Pinpoint the cell where the given text exists, returning its [X, Y] midpoint coordinate. 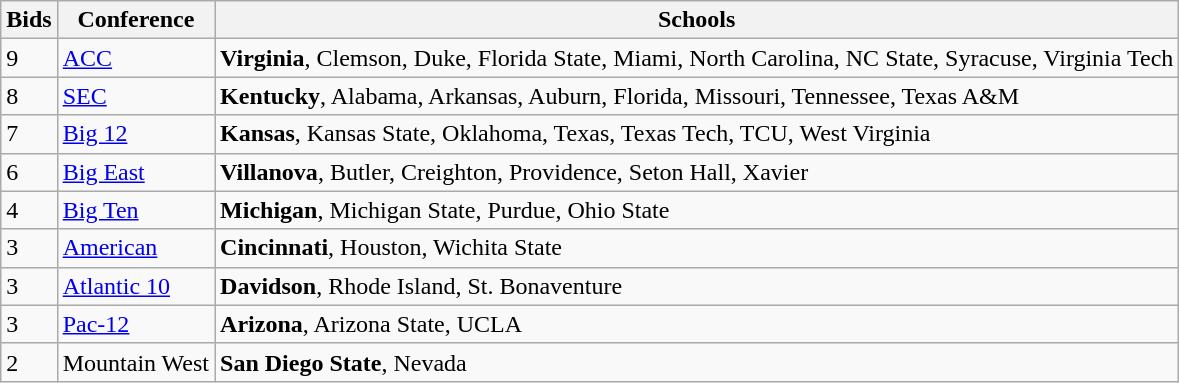
Villanova, Butler, Creighton, Providence, Seton Hall, Xavier [697, 172]
SEC [136, 96]
Big Ten [136, 210]
Michigan, Michigan State, Purdue, Ohio State [697, 210]
9 [29, 58]
Big East [136, 172]
Pac-12 [136, 324]
Cincinnati, Houston, Wichita State [697, 248]
Davidson, Rhode Island, St. Bonaventure [697, 286]
ACC [136, 58]
American [136, 248]
Kentucky, Alabama, Arkansas, Auburn, Florida, Missouri, Tennessee, Texas A&M [697, 96]
7 [29, 134]
Mountain West [136, 362]
Virginia, Clemson, Duke, Florida State, Miami, North Carolina, NC State, Syracuse, Virginia Tech [697, 58]
6 [29, 172]
2 [29, 362]
4 [29, 210]
Conference [136, 20]
Schools [697, 20]
Kansas, Kansas State, Oklahoma, Texas, Texas Tech, TCU, West Virginia [697, 134]
8 [29, 96]
Atlantic 10 [136, 286]
Bids [29, 20]
Big 12 [136, 134]
Arizona, Arizona State, UCLA [697, 324]
San Diego State, Nevada [697, 362]
